Identify which cell holds the provided text, then report its [X, Y] central coordinate. 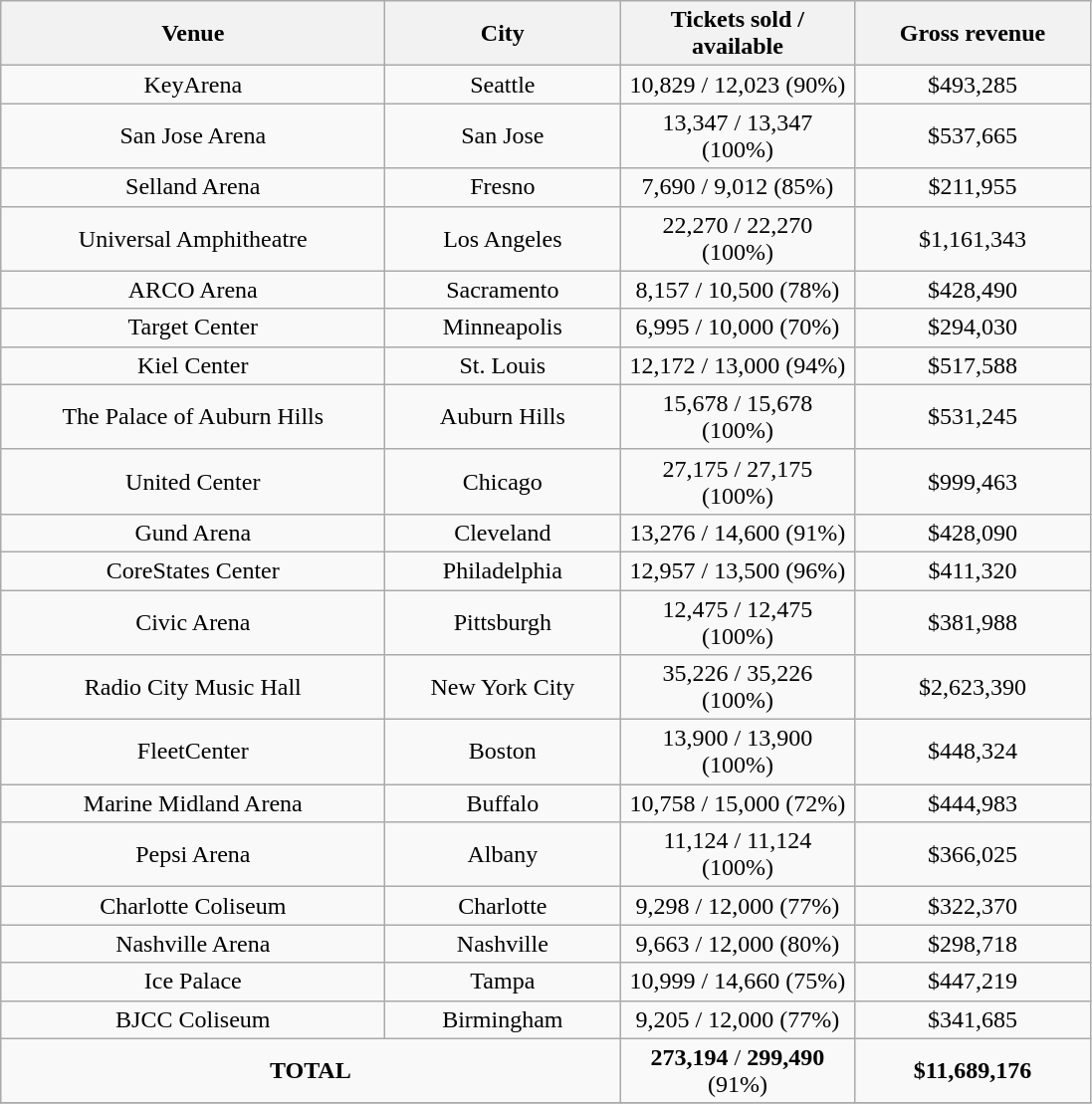
11,124 / 11,124 (100%) [738, 854]
$366,025 [973, 854]
$428,490 [973, 290]
Target Center [193, 328]
$11,689,176 [973, 1071]
Ice Palace [193, 982]
Radio City Music Hall [193, 687]
Gross revenue [973, 34]
$381,988 [973, 621]
$294,030 [973, 328]
New York City [503, 687]
$493,285 [973, 85]
Pittsburgh [503, 621]
$447,219 [973, 982]
Nashville [503, 944]
The Palace of Auburn Hills [193, 416]
12,172 / 13,000 (94%) [738, 365]
$517,588 [973, 365]
KeyArena [193, 85]
CoreStates Center [193, 570]
10,829 / 12,023 (90%) [738, 85]
10,999 / 14,660 (75%) [738, 982]
$537,665 [973, 135]
Minneapolis [503, 328]
San Jose Arena [193, 135]
BJCC Coliseum [193, 1019]
13,276 / 14,600 (91%) [738, 533]
Sacramento [503, 290]
Universal Amphitheatre [193, 239]
6,995 / 10,000 (70%) [738, 328]
$322,370 [973, 906]
9,205 / 12,000 (77%) [738, 1019]
Chicago [503, 482]
12,475 / 12,475 (100%) [738, 621]
$2,623,390 [973, 687]
Tampa [503, 982]
Gund Arena [193, 533]
$448,324 [973, 753]
Marine Midland Arena [193, 803]
22,270 / 22,270 (100%) [738, 239]
$211,955 [973, 187]
Birmingham [503, 1019]
13,900 / 13,900 (100%) [738, 753]
Philadelphia [503, 570]
Charlotte [503, 906]
ARCO Arena [193, 290]
12,957 / 13,500 (96%) [738, 570]
15,678 / 15,678 (100%) [738, 416]
13,347 / 13,347 (100%) [738, 135]
FleetCenter [193, 753]
United Center [193, 482]
Seattle [503, 85]
9,298 / 12,000 (77%) [738, 906]
Los Angeles [503, 239]
$531,245 [973, 416]
Cleveland [503, 533]
TOTAL [311, 1071]
Fresno [503, 187]
Nashville Arena [193, 944]
Albany [503, 854]
9,663 / 12,000 (80%) [738, 944]
Auburn Hills [503, 416]
San Jose [503, 135]
10,758 / 15,000 (72%) [738, 803]
$411,320 [973, 570]
$1,161,343 [973, 239]
27,175 / 27,175 (100%) [738, 482]
Venue [193, 34]
City [503, 34]
Pepsi Arena [193, 854]
7,690 / 9,012 (85%) [738, 187]
8,157 / 10,500 (78%) [738, 290]
$341,685 [973, 1019]
35,226 / 35,226 (100%) [738, 687]
St. Louis [503, 365]
Kiel Center [193, 365]
$999,463 [973, 482]
$444,983 [973, 803]
Tickets sold / available [738, 34]
Civic Arena [193, 621]
Buffalo [503, 803]
$298,718 [973, 944]
Selland Arena [193, 187]
Charlotte Coliseum [193, 906]
273,194 / 299,490 (91%) [738, 1071]
$428,090 [973, 533]
Boston [503, 753]
